For the text-containing cell, return its midpoint in (X, Y) coordinate format. 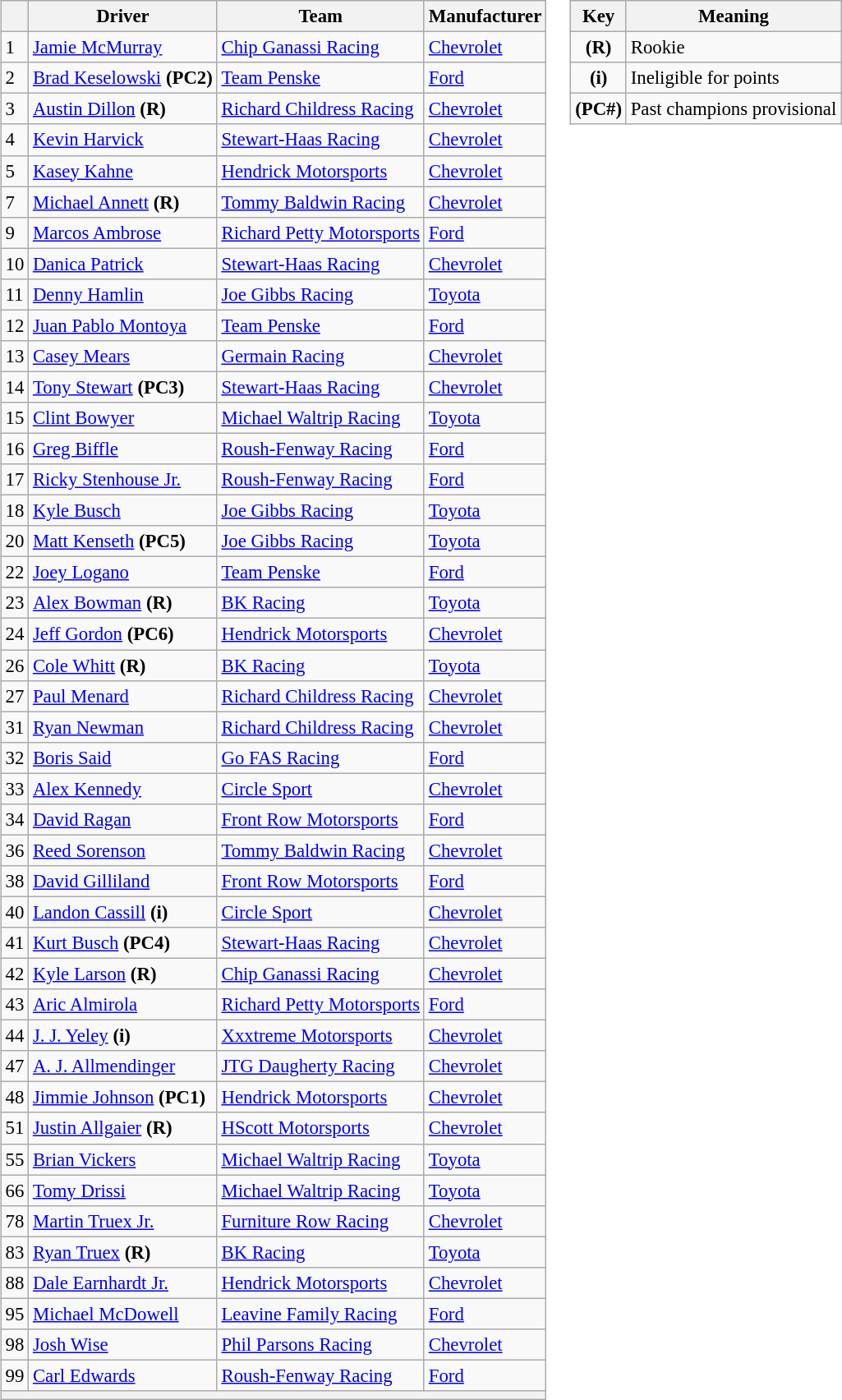
Jamie McMurray (123, 48)
22 (15, 573)
Jimmie Johnson (PC1) (123, 1098)
18 (15, 511)
14 (15, 387)
Kurt Busch (PC4) (123, 943)
Ryan Newman (123, 727)
38 (15, 882)
31 (15, 727)
Clint Bowyer (123, 418)
Jeff Gordon (PC6) (123, 634)
98 (15, 1345)
Tony Stewart (PC3) (123, 387)
26 (15, 665)
(R) (599, 48)
Michael Annett (R) (123, 202)
44 (15, 1036)
Rookie (733, 48)
Reed Sorenson (123, 850)
Tomy Drissi (123, 1190)
66 (15, 1190)
13 (15, 357)
9 (15, 233)
Paul Menard (123, 696)
23 (15, 603)
David Ragan (123, 819)
Go FAS Racing (320, 758)
95 (15, 1314)
J. J. Yeley (i) (123, 1036)
Justin Allgaier (R) (123, 1128)
78 (15, 1221)
83 (15, 1252)
Carl Edwards (123, 1375)
40 (15, 912)
Phil Parsons Racing (320, 1345)
2 (15, 78)
17 (15, 480)
A. J. Allmendinger (123, 1066)
Joey Logano (123, 573)
Kyle Larson (R) (123, 974)
Furniture Row Racing (320, 1221)
Martin Truex Jr. (123, 1221)
Ineligible for points (733, 78)
Kasey Kahne (123, 171)
Aric Almirola (123, 1005)
43 (15, 1005)
88 (15, 1283)
3 (15, 109)
Danica Patrick (123, 264)
12 (15, 325)
4 (15, 140)
7 (15, 202)
55 (15, 1159)
Driver (123, 16)
51 (15, 1128)
David Gilliland (123, 882)
Alex Bowman (R) (123, 603)
36 (15, 850)
1 (15, 48)
Brian Vickers (123, 1159)
Marcos Ambrose (123, 233)
JTG Daugherty Racing (320, 1066)
Alex Kennedy (123, 789)
20 (15, 541)
5 (15, 171)
42 (15, 974)
Denny Hamlin (123, 294)
Key (599, 16)
47 (15, 1066)
15 (15, 418)
Landon Cassill (i) (123, 912)
32 (15, 758)
Kyle Busch (123, 511)
11 (15, 294)
Meaning (733, 16)
Matt Kenseth (PC5) (123, 541)
34 (15, 819)
Kevin Harvick (123, 140)
Austin Dillon (R) (123, 109)
Dale Earnhardt Jr. (123, 1283)
10 (15, 264)
33 (15, 789)
16 (15, 449)
Manufacturer (485, 16)
Cole Whitt (R) (123, 665)
Boris Said (123, 758)
48 (15, 1098)
Xxxtreme Motorsports (320, 1036)
Leavine Family Racing (320, 1314)
Brad Keselowski (PC2) (123, 78)
Casey Mears (123, 357)
HScott Motorsports (320, 1128)
(i) (599, 78)
Ricky Stenhouse Jr. (123, 480)
Ryan Truex (R) (123, 1252)
24 (15, 634)
Juan Pablo Montoya (123, 325)
Team (320, 16)
99 (15, 1375)
Josh Wise (123, 1345)
27 (15, 696)
Germain Racing (320, 357)
Past champions provisional (733, 109)
(PC#) (599, 109)
Greg Biffle (123, 449)
41 (15, 943)
Michael McDowell (123, 1314)
